From the cell containing the given text, extract its center point as [x, y] coordinate. 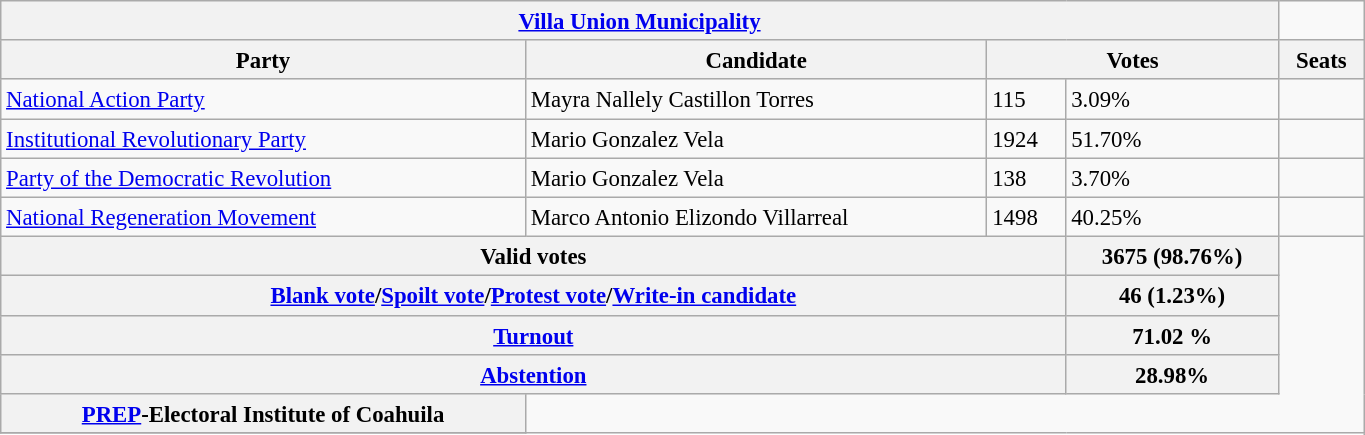
3.70% [1172, 178]
1924 [1026, 138]
Valid votes [534, 256]
National Regeneration Movement [264, 216]
Institutional Revolutionary Party [264, 138]
National Action Party [264, 100]
46 (1.23%) [1172, 296]
40.25% [1172, 216]
Candidate [756, 60]
Seats [1321, 60]
71.02 % [1172, 334]
Party of the Democratic Revolution [264, 178]
28.98% [1172, 374]
1498 [1026, 216]
Marco Antonio Elizondo Villarreal [756, 216]
51.70% [1172, 138]
Villa Union Municipality [640, 20]
PREP-Electoral Institute of Coahuila [264, 414]
Mayra Nallely Castillon Torres [756, 100]
3675 (98.76%) [1172, 256]
Blank vote/Spoilt vote/Protest vote/Write-in candidate [534, 296]
Turnout [534, 334]
Abstention [534, 374]
3.09% [1172, 100]
115 [1026, 100]
138 [1026, 178]
Party [264, 60]
Votes [1132, 60]
